Output the [X, Y] coordinate of the center of the cell containing the given text.  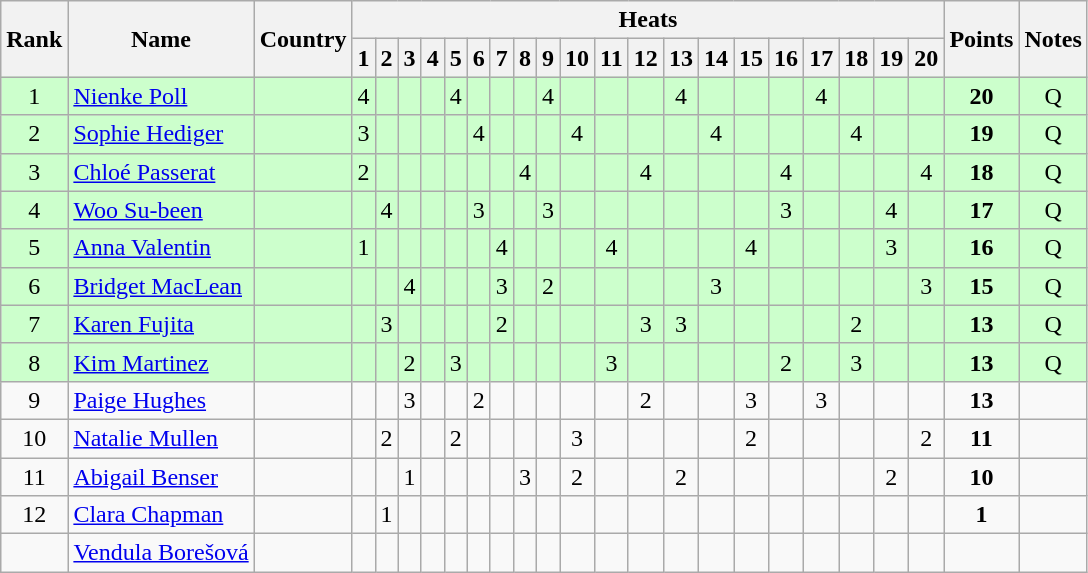
Sophie Hediger [161, 134]
Nienke Poll [161, 96]
14 [716, 58]
Woo Su-been [161, 210]
Anna Valentin [161, 248]
Name [161, 39]
Vendula Borešová [161, 553]
Notes [1053, 39]
Paige Hughes [161, 400]
Clara Chapman [161, 515]
Heats [648, 20]
Rank [34, 39]
Country [303, 39]
Natalie Mullen [161, 438]
Abigail Benser [161, 477]
Chloé Passerat [161, 172]
Bridget MacLean [161, 286]
Kim Martinez [161, 362]
Points [982, 39]
Karen Fujita [161, 324]
